Find where the given text appears and provide that cell's center as [x, y] coordinate. 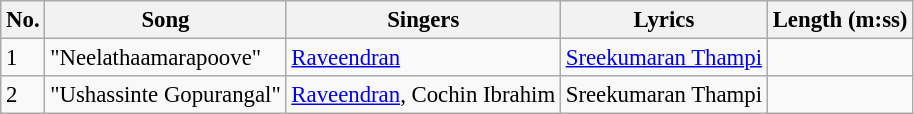
1 [23, 58]
No. [23, 20]
2 [23, 95]
"Neelathaamarapoove" [166, 58]
"Ushassinte Gopurangal" [166, 95]
Singers [423, 20]
Length (m:ss) [840, 20]
Raveendran, Cochin Ibrahim [423, 95]
Song [166, 20]
Lyrics [664, 20]
Raveendran [423, 58]
